From the cell containing the given text, extract its center point as [x, y] coordinate. 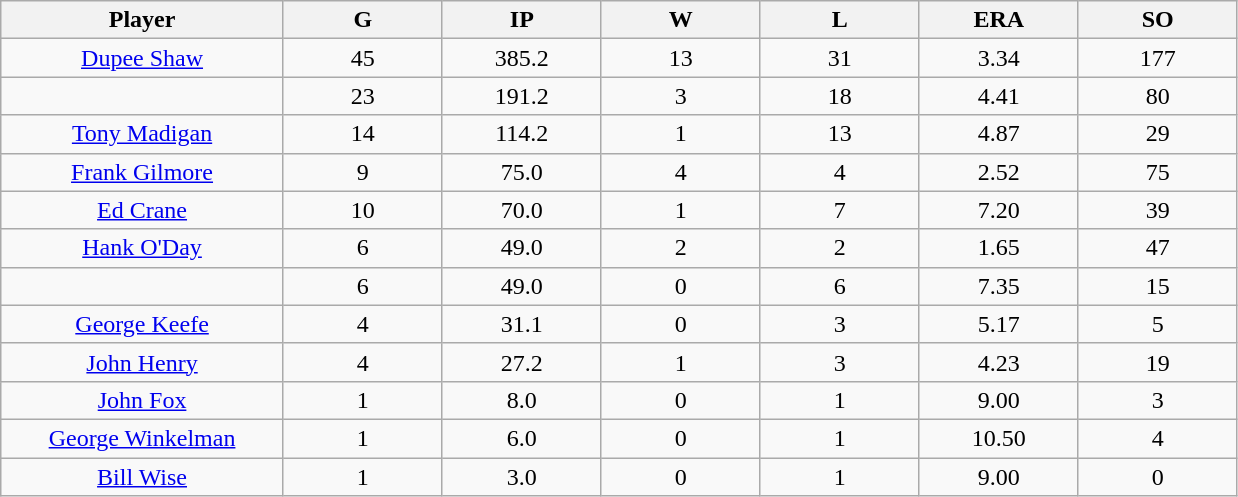
9 [362, 172]
Player [142, 20]
Bill Wise [142, 477]
4.23 [998, 362]
10.50 [998, 438]
George Keefe [142, 324]
23 [362, 96]
7.20 [998, 210]
385.2 [522, 58]
Hank O'Day [142, 248]
31.1 [522, 324]
Dupee Shaw [142, 58]
39 [1158, 210]
W [680, 20]
SO [1158, 20]
80 [1158, 96]
6.0 [522, 438]
ERA [998, 20]
114.2 [522, 134]
1.65 [998, 248]
Tony Madigan [142, 134]
177 [1158, 58]
15 [1158, 286]
10 [362, 210]
4.41 [998, 96]
14 [362, 134]
8.0 [522, 400]
75.0 [522, 172]
75 [1158, 172]
47 [1158, 248]
3.0 [522, 477]
2.52 [998, 172]
191.2 [522, 96]
5.17 [998, 324]
19 [1158, 362]
27.2 [522, 362]
John Henry [142, 362]
70.0 [522, 210]
L [840, 20]
7.35 [998, 286]
29 [1158, 134]
31 [840, 58]
18 [840, 96]
5 [1158, 324]
Ed Crane [142, 210]
3.34 [998, 58]
G [362, 20]
IP [522, 20]
4.87 [998, 134]
7 [840, 210]
Frank Gilmore [142, 172]
George Winkelman [142, 438]
John Fox [142, 400]
45 [362, 58]
